From the cell containing the given text, extract its center point as [X, Y] coordinate. 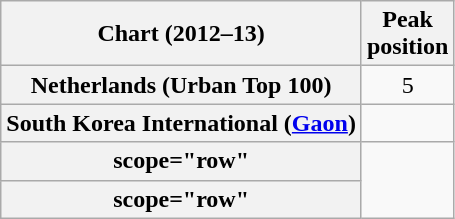
Netherlands (Urban Top 100) [182, 85]
Chart (2012–13) [182, 34]
Peakposition [407, 34]
South Korea International (Gaon) [182, 123]
5 [407, 85]
